Pinpoint the cell where the given text exists, returning its [x, y] midpoint coordinate. 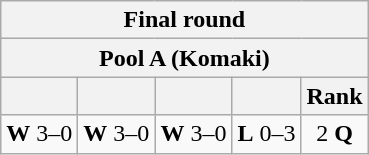
Pool A (Komaki) [184, 58]
Rank [334, 96]
2 Q [334, 134]
L 0–3 [266, 134]
Final round [184, 20]
